Capture the cell that displays the provided text and extract its [x, y] central coordinate. 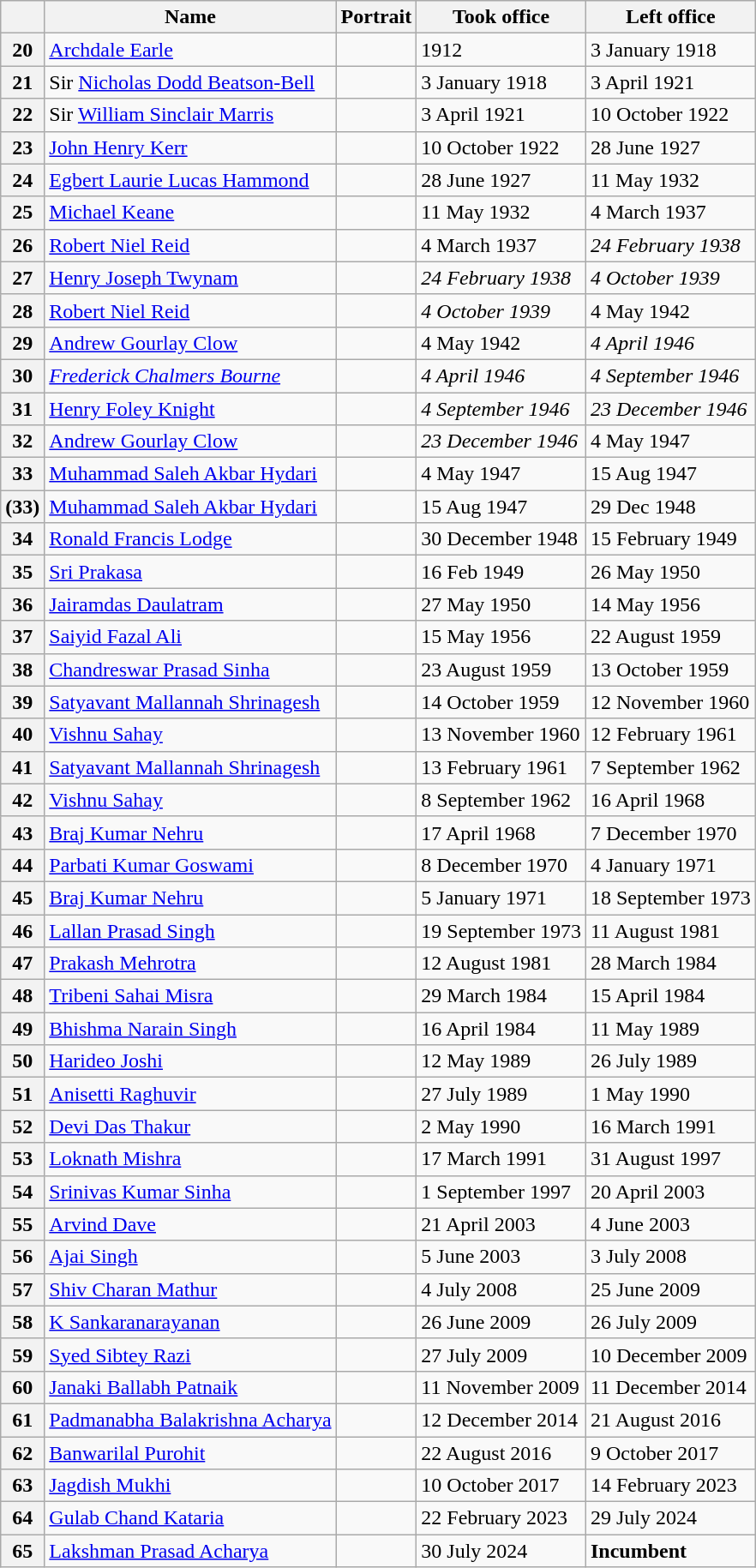
23 August 1959 [501, 670]
30 December 1948 [501, 539]
Arvind Dave [190, 1224]
Archdale Earle [190, 50]
48 [22, 996]
35 [22, 572]
52 [22, 1126]
Srinivas Kumar Sinha [190, 1192]
Lallan Prasad Singh [190, 930]
21 April 2003 [501, 1224]
12 February 1961 [670, 735]
4 January 1971 [670, 865]
Jairamdas Daulatram [190, 604]
4 July 2008 [501, 1289]
Loknath Mishra [190, 1159]
27 July 2009 [501, 1355]
27 July 1989 [501, 1094]
14 October 1959 [501, 702]
8 December 1970 [501, 865]
31 [22, 409]
65 [22, 1551]
17 March 1991 [501, 1159]
17 April 1968 [501, 832]
23 [22, 147]
Portrait [376, 17]
21 [22, 82]
Janaki Ballabh Patnaik [190, 1387]
Jagdish Mukhi [190, 1486]
Lakshman Prasad Acharya [190, 1551]
22 [22, 115]
59 [22, 1355]
60 [22, 1387]
1 May 1990 [670, 1094]
24 [22, 180]
13 October 1959 [670, 670]
54 [22, 1192]
11 November 2009 [501, 1387]
26 [22, 245]
Anisetti Raghuvir [190, 1094]
Frederick Chalmers Bourne [190, 375]
58 [22, 1322]
14 May 1956 [670, 604]
Gulab Chand Kataria [190, 1518]
7 September 1962 [670, 767]
10 October 2017 [501, 1486]
26 June 2009 [501, 1322]
25 June 2009 [670, 1289]
Sir Nicholas Dodd Beatson-Bell [190, 82]
43 [22, 832]
39 [22, 702]
34 [22, 539]
Prakash Mehrotra [190, 964]
28 March 1984 [670, 964]
25 [22, 213]
9 October 2017 [670, 1453]
Took office [501, 17]
62 [22, 1453]
Devi Das Thakur [190, 1126]
29 July 2024 [670, 1518]
Banwarilal Purohit [190, 1453]
20 [22, 50]
27 May 1950 [501, 604]
36 [22, 604]
63 [22, 1486]
46 [22, 930]
19 September 1973 [501, 930]
Tribeni Sahai Misra [190, 996]
33 [22, 474]
11 May 1989 [670, 1029]
50 [22, 1061]
29 [22, 343]
Henry Foley Knight [190, 409]
26 May 1950 [670, 572]
49 [22, 1029]
22 August 1959 [670, 637]
12 August 1981 [501, 964]
13 November 1960 [501, 735]
27 [22, 278]
Michael Keane [190, 213]
5 January 1971 [501, 898]
15 May 1956 [501, 637]
16 April 1984 [501, 1029]
32 [22, 442]
(33) [22, 507]
K Sankaranarayanan [190, 1322]
Left office [670, 17]
1 September 1997 [501, 1192]
John Henry Kerr [190, 147]
Bhishma Narain Singh [190, 1029]
Name [190, 17]
45 [22, 898]
29 Dec 1948 [670, 507]
Shiv Charan Mathur [190, 1289]
38 [22, 670]
20 April 2003 [670, 1192]
37 [22, 637]
Parbati Kumar Goswami [190, 865]
Sir William Sinclair Marris [190, 115]
16 April 1968 [670, 800]
13 February 1961 [501, 767]
8 September 1962 [501, 800]
Saiyid Fazal Ali [190, 637]
Chandreswar Prasad Sinha [190, 670]
3 July 2008 [670, 1257]
5 June 2003 [501, 1257]
Ajai Singh [190, 1257]
30 July 2024 [501, 1551]
42 [22, 800]
Padmanabha Balakrishna Acharya [190, 1420]
12 May 1989 [501, 1061]
61 [22, 1420]
7 December 1970 [670, 832]
Incumbent [670, 1551]
21 August 2016 [670, 1420]
10 December 2009 [670, 1355]
28 [22, 310]
26 July 1989 [670, 1061]
51 [22, 1094]
53 [22, 1159]
44 [22, 865]
14 February 2023 [670, 1486]
30 [22, 375]
4 June 2003 [670, 1224]
22 February 2023 [501, 1518]
Ronald Francis Lodge [190, 539]
16 Feb 1949 [501, 572]
57 [22, 1289]
41 [22, 767]
56 [22, 1257]
55 [22, 1224]
11 August 1981 [670, 930]
26 July 2009 [670, 1322]
18 September 1973 [670, 898]
29 March 1984 [501, 996]
16 March 1991 [670, 1126]
40 [22, 735]
11 December 2014 [670, 1387]
Egbert Laurie Lucas Hammond [190, 180]
22 August 2016 [501, 1453]
64 [22, 1518]
12 December 2014 [501, 1420]
47 [22, 964]
12 November 1960 [670, 702]
15 April 1984 [670, 996]
1912 [501, 50]
Henry Joseph Twynam [190, 278]
Harideo Joshi [190, 1061]
2 May 1990 [501, 1126]
Syed Sibtey Razi [190, 1355]
31 August 1997 [670, 1159]
Sri Prakasa [190, 572]
15 February 1949 [670, 539]
